Locate the cell with the specified text and output its (x, y) center coordinate. 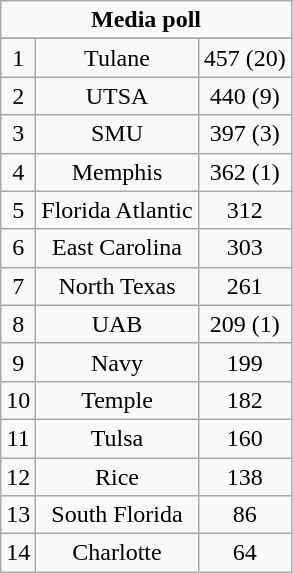
303 (244, 248)
138 (244, 477)
457 (20) (244, 58)
Navy (117, 362)
UTSA (117, 96)
South Florida (117, 515)
397 (3) (244, 134)
362 (1) (244, 172)
7 (18, 286)
261 (244, 286)
4 (18, 172)
Florida Atlantic (117, 210)
11 (18, 438)
2 (18, 96)
Media poll (146, 20)
Temple (117, 400)
64 (244, 553)
182 (244, 400)
13 (18, 515)
160 (244, 438)
1 (18, 58)
Memphis (117, 172)
Rice (117, 477)
10 (18, 400)
86 (244, 515)
312 (244, 210)
9 (18, 362)
12 (18, 477)
6 (18, 248)
5 (18, 210)
199 (244, 362)
Tulsa (117, 438)
440 (9) (244, 96)
North Texas (117, 286)
8 (18, 324)
3 (18, 134)
UAB (117, 324)
209 (1) (244, 324)
Charlotte (117, 553)
14 (18, 553)
Tulane (117, 58)
SMU (117, 134)
East Carolina (117, 248)
